Output the [X, Y] coordinate of the center of the cell containing the given text.  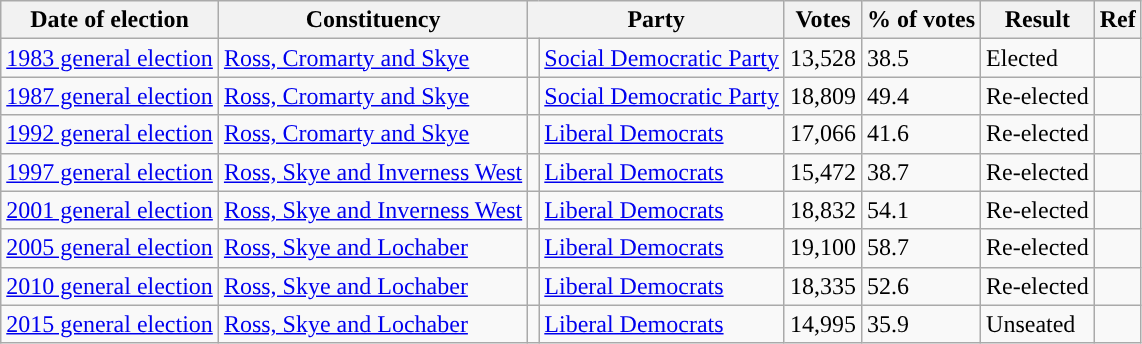
1992 general election [110, 134]
17,066 [822, 134]
Result [1038, 20]
18,335 [822, 286]
13,528 [822, 58]
Party [656, 20]
52.6 [920, 286]
41.6 [920, 134]
Ref [1118, 20]
Constituency [372, 20]
1997 general election [110, 172]
58.7 [920, 248]
Elected [1038, 58]
19,100 [822, 248]
2001 general election [110, 210]
2005 general election [110, 248]
35.9 [920, 324]
14,995 [822, 324]
38.7 [920, 172]
49.4 [920, 96]
Date of election [110, 20]
% of votes [920, 20]
2010 general election [110, 286]
18,832 [822, 210]
18,809 [822, 96]
38.5 [920, 58]
2015 general election [110, 324]
1987 general election [110, 96]
54.1 [920, 210]
1983 general election [110, 58]
Votes [822, 20]
Unseated [1038, 324]
15,472 [822, 172]
